Determine the [X, Y] coordinate at the center of the cell enclosing the given text.  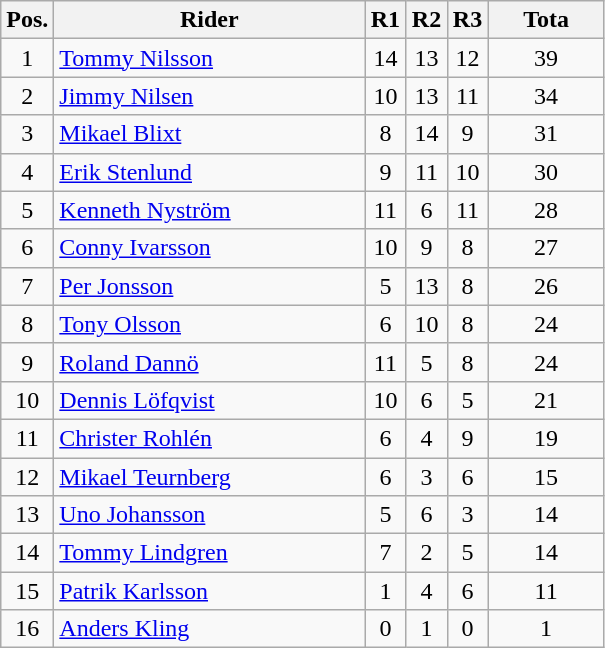
Mikael Blixt [210, 134]
Anders Kling [210, 629]
28 [546, 210]
Per Jonsson [210, 286]
Christer Rohlén [210, 438]
Jimmy Nilsen [210, 96]
Erik Stenlund [210, 172]
R3 [468, 20]
31 [546, 134]
Dennis Löfqvist [210, 400]
R2 [426, 20]
39 [546, 58]
27 [546, 248]
R1 [386, 20]
Uno Johansson [210, 515]
Kenneth Nyström [210, 210]
Tommy Lindgren [210, 553]
Conny Ivarsson [210, 248]
19 [546, 438]
34 [546, 96]
Mikael Teurnberg [210, 477]
Tommy Nilsson [210, 58]
30 [546, 172]
Patrik Karlsson [210, 591]
Tony Olsson [210, 324]
16 [28, 629]
21 [546, 400]
26 [546, 286]
Tota [546, 20]
Roland Dannö [210, 362]
Pos. [28, 20]
Rider [210, 20]
